Pinpoint the cell where the given text exists, returning its [x, y] midpoint coordinate. 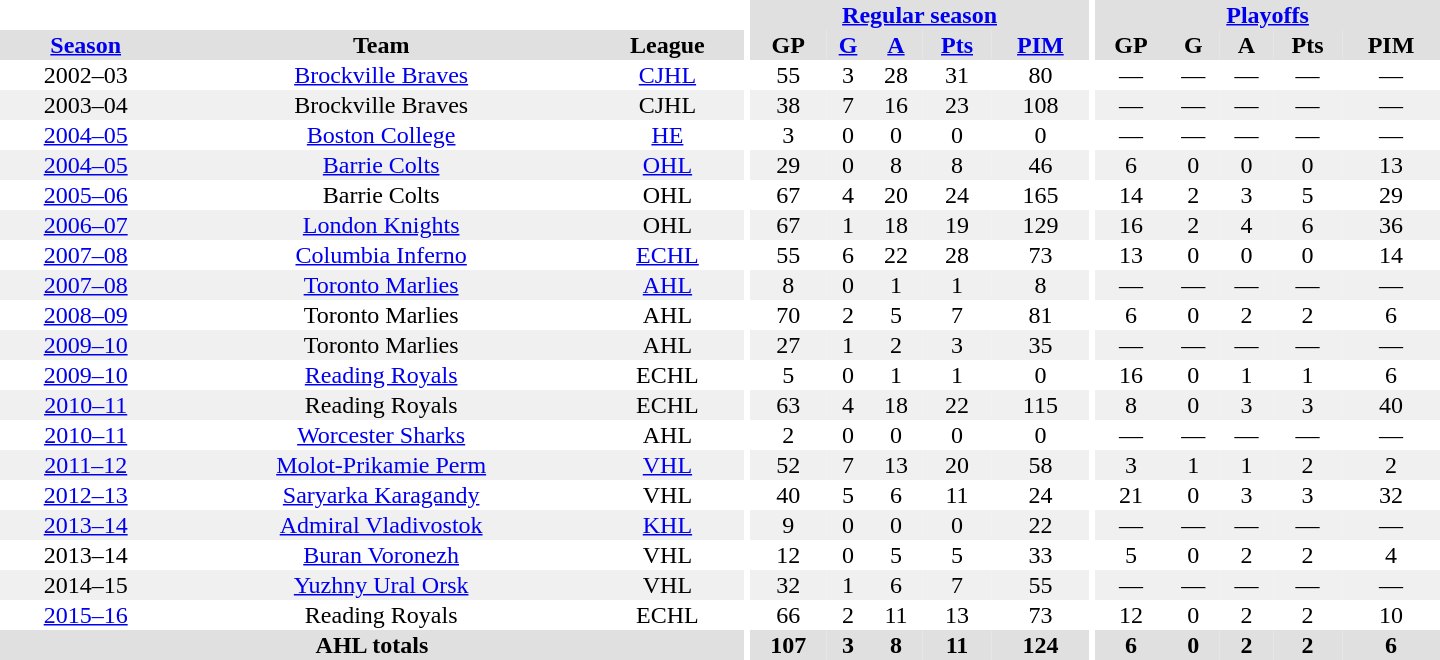
33 [1040, 555]
66 [788, 615]
2015–16 [86, 615]
19 [958, 225]
2008–09 [86, 315]
81 [1040, 315]
2006–07 [86, 225]
63 [788, 405]
10 [1391, 615]
Molot-Prikamie Perm [381, 465]
31 [958, 75]
52 [788, 465]
129 [1040, 225]
108 [1040, 105]
Playoffs [1268, 15]
35 [1040, 345]
36 [1391, 225]
115 [1040, 405]
2002–03 [86, 75]
70 [788, 315]
2011–12 [86, 465]
London Knights [381, 225]
League [668, 45]
9 [788, 525]
Team [381, 45]
AHL totals [372, 645]
2012–13 [86, 495]
Columbia Inferno [381, 255]
KHL [668, 525]
2014–15 [86, 585]
Season [86, 45]
58 [1040, 465]
27 [788, 345]
Admiral Vladivostok [381, 525]
107 [788, 645]
124 [1040, 645]
Worcester Sharks [381, 435]
2003–04 [86, 105]
165 [1040, 195]
Buran Voronezh [381, 555]
Boston College [381, 135]
2005–06 [86, 195]
23 [958, 105]
21 [1131, 495]
46 [1040, 165]
HE [668, 135]
Saryarka Karagandy [381, 495]
Yuzhny Ural Orsk [381, 585]
80 [1040, 75]
Regular season [920, 15]
38 [788, 105]
